Scan for the cell matching the given text and deliver its [X, Y] coordinate at center. 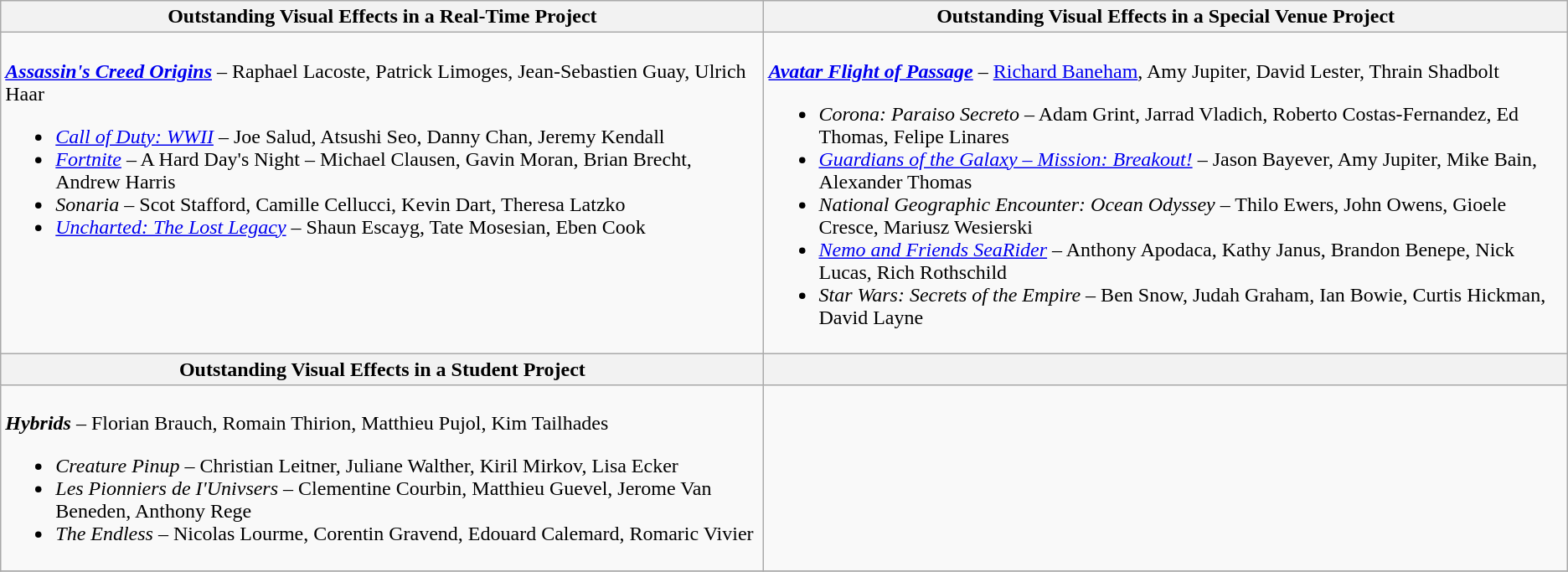
Outstanding Visual Effects in a Student Project [382, 369]
Outstanding Visual Effects in a Real-Time Project [382, 17]
Outstanding Visual Effects in a Special Venue Project [1166, 17]
